Output the [x, y] coordinate of the center of the cell containing the given text.  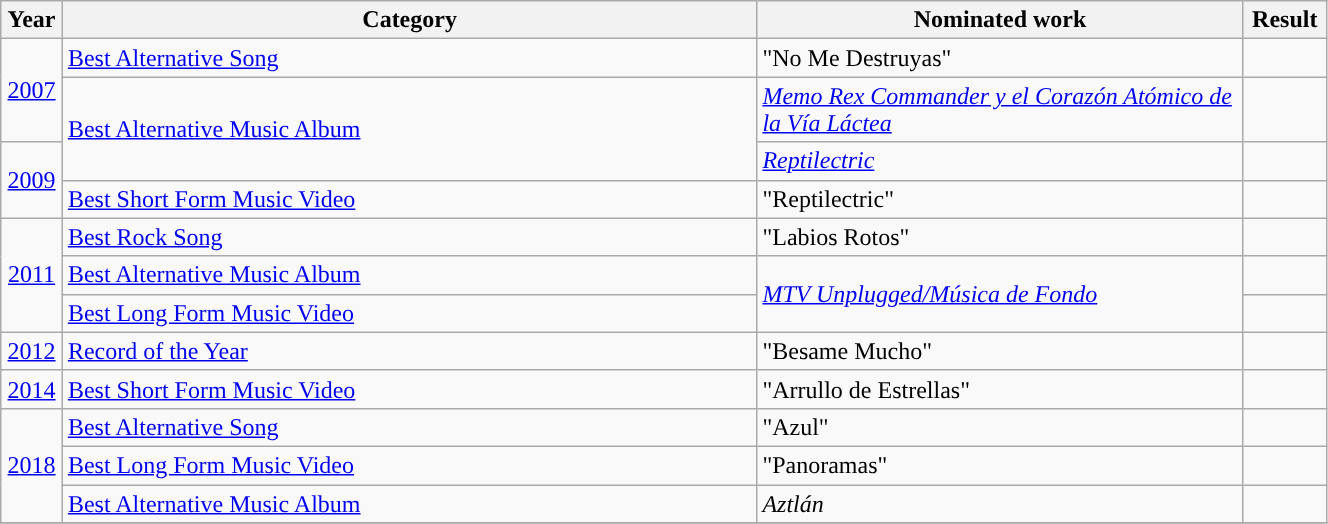
Category [410, 20]
"Besame Mucho" [1000, 351]
Year [32, 20]
"Labios Rotos" [1000, 237]
Nominated work [1000, 20]
MTV Unplugged/Música de Fondo [1000, 294]
2018 [32, 465]
"Reptilectric" [1000, 199]
2009 [32, 180]
"No Me Destruyas" [1000, 58]
Memo Rex Commander y el Corazón Atómico de la Vía Láctea [1000, 110]
Best Rock Song [410, 237]
2012 [32, 351]
Aztlán [1000, 503]
"Azul" [1000, 427]
Result [1284, 20]
"Panoramas" [1000, 465]
Reptilectric [1000, 161]
2014 [32, 389]
2007 [32, 90]
2011 [32, 275]
Record of the Year [410, 351]
"Arrullo de Estrellas" [1000, 389]
